Return the (X, Y) coordinate for the center point of the cell that contains the specified text.  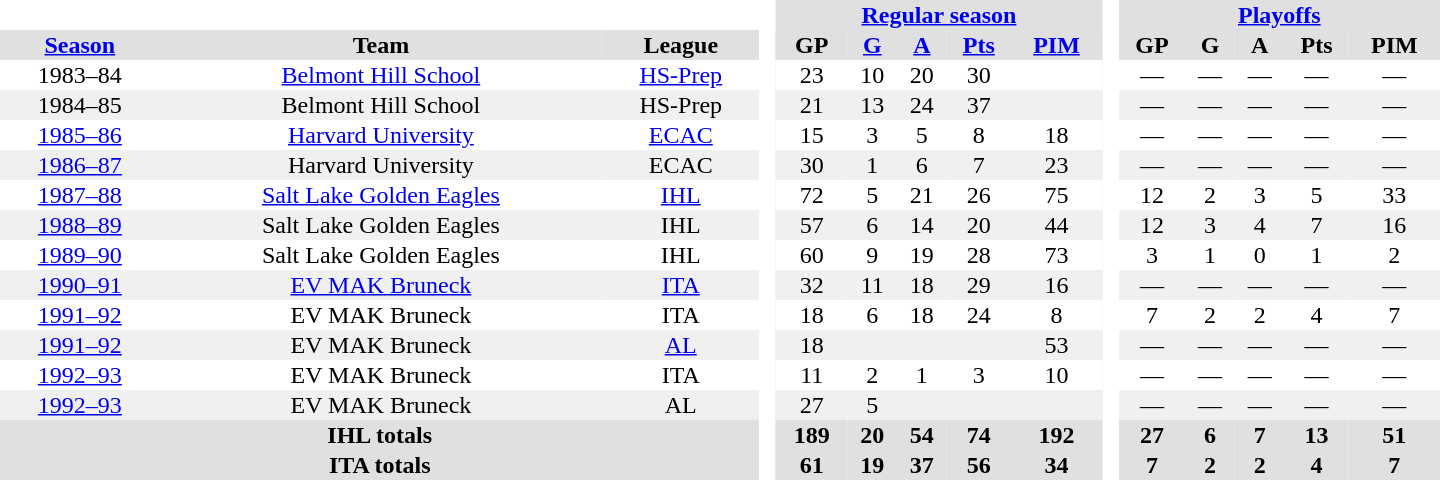
1988–89 (80, 225)
29 (979, 285)
Regular season (939, 15)
1984–85 (80, 105)
0 (1260, 255)
189 (812, 435)
Season (80, 45)
32 (812, 285)
1983–84 (80, 75)
44 (1056, 225)
34 (1056, 465)
Team (381, 45)
72 (812, 195)
Playoffs (1280, 15)
1986–87 (80, 165)
73 (1056, 255)
1985–86 (80, 135)
54 (922, 435)
ITA totals (380, 465)
56 (979, 465)
IHL totals (380, 435)
14 (922, 225)
60 (812, 255)
28 (979, 255)
26 (979, 195)
61 (812, 465)
57 (812, 225)
51 (1394, 435)
1987–88 (80, 195)
75 (1056, 195)
9 (873, 255)
League (680, 45)
15 (812, 135)
1989–90 (80, 255)
192 (1056, 435)
53 (1056, 345)
1990–91 (80, 285)
74 (979, 435)
33 (1394, 195)
